Find where the given text appears and provide that cell's center as [X, Y] coordinate. 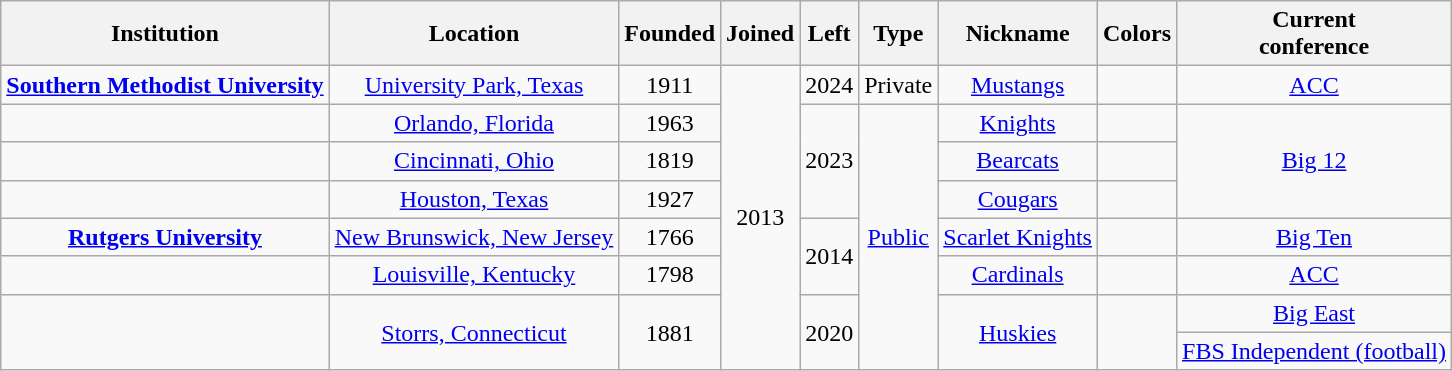
2014 [830, 256]
1798 [670, 275]
Mustangs [1018, 85]
Knights [1018, 123]
1963 [670, 123]
1819 [670, 161]
Big 12 [1314, 161]
1766 [670, 237]
Currentconference [1314, 34]
Storrs, Connecticut [474, 332]
Location [474, 34]
Founded [670, 34]
Colors [1136, 34]
Nickname [1018, 34]
Big East [1314, 313]
2024 [830, 85]
Bearcats [1018, 161]
2020 [830, 332]
Cardinals [1018, 275]
Orlando, Florida [474, 123]
Cincinnati, Ohio [474, 161]
Type [898, 34]
1927 [670, 199]
Public [898, 237]
1881 [670, 332]
Southern Methodist University [165, 85]
Private [898, 85]
Joined [760, 34]
2013 [760, 218]
Huskies [1018, 332]
1911 [670, 85]
New Brunswick, New Jersey [474, 237]
Left [830, 34]
2023 [830, 161]
FBS Independent (football) [1314, 351]
Rutgers University [165, 237]
Scarlet Knights [1018, 237]
Louisville, Kentucky [474, 275]
Cougars [1018, 199]
Houston, Texas [474, 199]
University Park, Texas [474, 85]
Big Ten [1314, 237]
Institution [165, 34]
